Pinpoint the cell where the given text exists, returning its (x, y) midpoint coordinate. 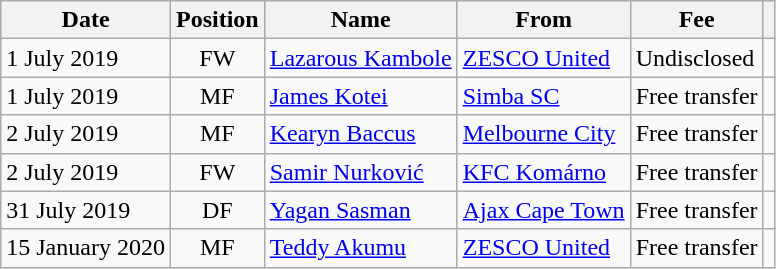
Kearyn Baccus (360, 134)
Date (86, 20)
DF (217, 210)
KFC Komárno (544, 172)
From (544, 20)
31 July 2019 (86, 210)
15 January 2020 (86, 248)
Samir Nurković (360, 172)
Undisclosed (696, 58)
Fee (696, 20)
Lazarous Kambole (360, 58)
Yagan Sasman (360, 210)
James Kotei (360, 96)
Melbourne City (544, 134)
Name (360, 20)
Teddy Akumu (360, 248)
Simba SC (544, 96)
Ajax Cape Town (544, 210)
Position (217, 20)
